Search for the cell housing the specified text and yield its [x, y] center coordinate. 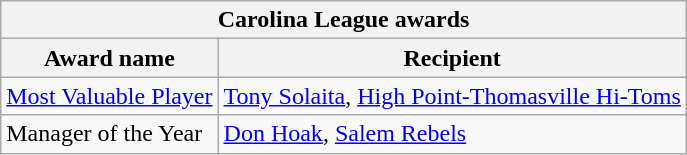
Carolina League awards [344, 20]
Recipient [452, 58]
Most Valuable Player [110, 96]
Manager of the Year [110, 134]
Don Hoak, Salem Rebels [452, 134]
Tony Solaita, High Point-Thomasville Hi-Toms [452, 96]
Award name [110, 58]
